Identify which cell holds the provided text, then report its [X, Y] central coordinate. 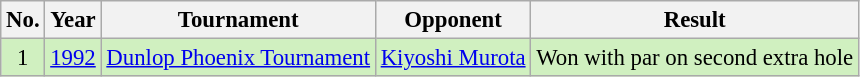
Dunlop Phoenix Tournament [238, 58]
No. [23, 20]
Won with par on second extra hole [695, 58]
Result [695, 20]
1992 [73, 58]
Tournament [238, 20]
1 [23, 58]
Year [73, 20]
Kiyoshi Murota [453, 58]
Opponent [453, 20]
